Find where the given text appears and provide that cell's center as (x, y) coordinate. 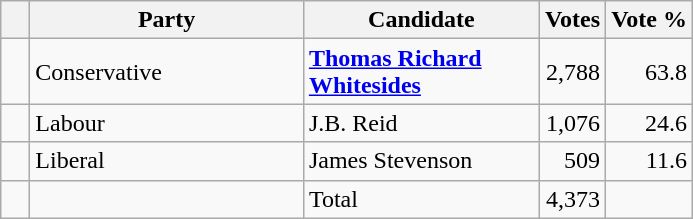
Votes (572, 20)
James Stevenson (421, 161)
Candidate (421, 20)
Thomas Richard Whitesides (421, 72)
Vote % (650, 20)
Party (167, 20)
63.8 (650, 72)
Conservative (167, 72)
509 (572, 161)
Liberal (167, 161)
2,788 (572, 72)
Labour (167, 123)
J.B. Reid (421, 123)
11.6 (650, 161)
24.6 (650, 123)
1,076 (572, 123)
4,373 (572, 199)
Total (421, 199)
